For the text-containing cell, return its midpoint in (x, y) coordinate format. 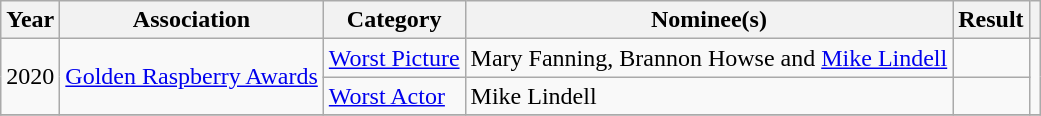
2020 (30, 77)
Association (192, 20)
Category (394, 20)
Golden Raspberry Awards (192, 77)
Worst Picture (394, 58)
Nominee(s) (709, 20)
Mary Fanning, Brannon Howse and Mike Lindell (709, 58)
Result (991, 20)
Year (30, 20)
Mike Lindell (709, 96)
Worst Actor (394, 96)
